From the cell containing the given text, extract its center point as [x, y] coordinate. 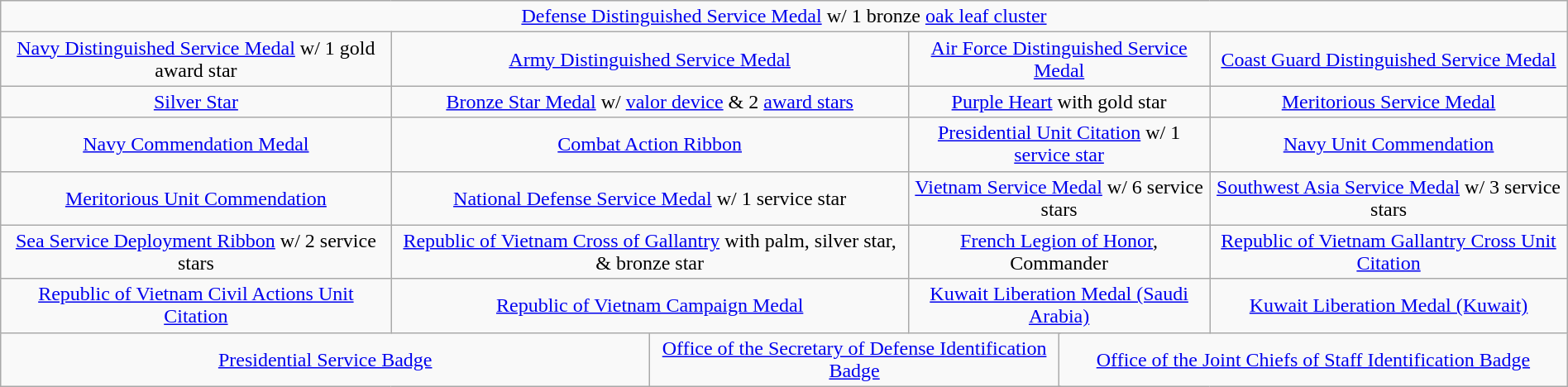
Vietnam Service Medal w/ 6 service stars [1059, 198]
Meritorious Unit Commendation [196, 198]
Navy Unit Commendation [1389, 144]
Office of the Joint Chiefs of Staff Identification Badge [1313, 359]
Bronze Star Medal w/ valor device & 2 award stars [650, 102]
Navy Distinguished Service Medal w/ 1 gold award star [196, 60]
Army Distinguished Service Medal [650, 60]
Silver Star [196, 102]
Coast Guard Distinguished Service Medal [1389, 60]
National Defense Service Medal w/ 1 service star [650, 198]
Office of the Secretary of Defense Identification Badge [855, 359]
Presidential Unit Citation w/ 1 service star [1059, 144]
Republic of Vietnam Gallantry Cross Unit Citation [1389, 251]
Navy Commendation Medal [196, 144]
Kuwait Liberation Medal (Kuwait) [1389, 306]
Kuwait Liberation Medal (Saudi Arabia) [1059, 306]
Defense Distinguished Service Medal w/ 1 bronze oak leaf cluster [784, 17]
Presidential Service Badge [326, 359]
Republic of Vietnam Cross of Gallantry with palm, silver star, & bronze star [650, 251]
Southwest Asia Service Medal w/ 3 service stars [1389, 198]
Combat Action Ribbon [650, 144]
Sea Service Deployment Ribbon w/ 2 service stars [196, 251]
Republic of Vietnam Civil Actions Unit Citation [196, 306]
French Legion of Honor, Commander [1059, 251]
Republic of Vietnam Campaign Medal [650, 306]
Purple Heart with gold star [1059, 102]
Air Force Distinguished Service Medal [1059, 60]
Meritorious Service Medal [1389, 102]
